Output the (X, Y) coordinate of the center of the cell containing the given text.  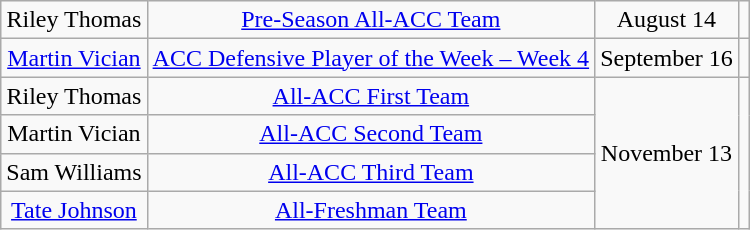
August 14 (667, 20)
ACC Defensive Player of the Week – Week 4 (371, 58)
All-ACC First Team (371, 96)
September 16 (667, 58)
All-ACC Second Team (371, 134)
All-Freshman Team (371, 210)
Tate Johnson (74, 210)
November 13 (667, 153)
All-ACC Third Team (371, 172)
Sam Williams (74, 172)
Pre-Season All-ACC Team (371, 20)
